Scan for the cell matching the given text and deliver its (x, y) coordinate at center. 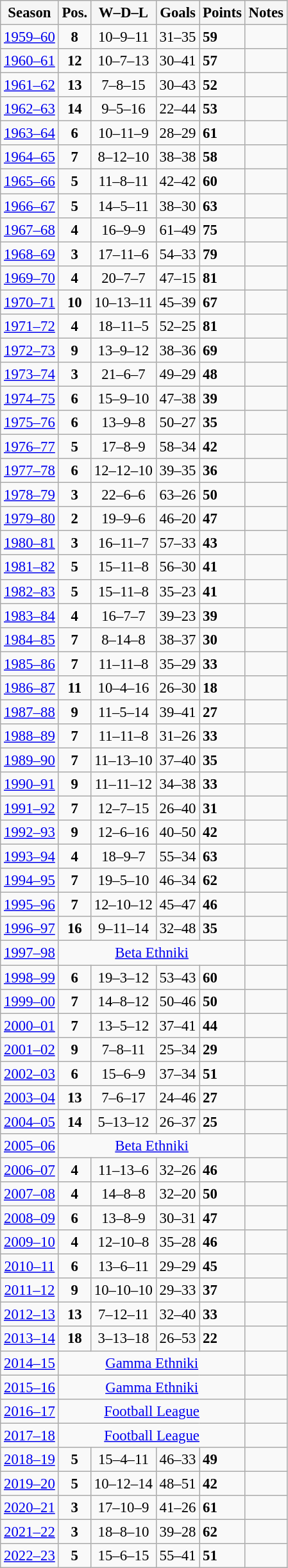
10–10–10 (124, 1290)
1968–69 (30, 254)
46–34 (178, 881)
35–29 (178, 664)
52–25 (178, 326)
1966–67 (30, 206)
32–48 (178, 929)
17–11–6 (124, 254)
9–5–16 (124, 109)
12 (74, 61)
1981–82 (30, 568)
16–9–9 (124, 230)
1995–96 (30, 905)
1975–76 (30, 423)
35–23 (178, 591)
50–46 (178, 1001)
2021–22 (30, 1531)
1972–73 (30, 350)
15–4–11 (124, 1460)
49–29 (178, 375)
11–13–10 (124, 760)
32–20 (178, 1194)
7–12–11 (124, 1315)
14–5–11 (124, 206)
1963–64 (30, 133)
34–38 (178, 784)
18–11–5 (124, 326)
7–8–11 (124, 1049)
1996–97 (30, 929)
2022–23 (30, 1556)
54–33 (178, 254)
2006–07 (30, 1170)
10 (74, 302)
1988–89 (30, 736)
2 (74, 519)
1967–68 (30, 230)
2011–12 (30, 1290)
43 (222, 543)
39–41 (178, 712)
2003–04 (30, 1098)
2004–05 (30, 1122)
38–37 (178, 639)
30–31 (178, 1218)
48 (222, 375)
22–44 (178, 109)
16 (74, 929)
1978–79 (30, 495)
13–9–12 (124, 350)
1997–98 (30, 953)
1986–87 (30, 688)
2008–09 (30, 1218)
31 (222, 809)
57–33 (178, 543)
Season (30, 13)
55–34 (178, 857)
30 (222, 639)
1973–74 (30, 375)
1974–75 (30, 398)
69 (222, 350)
2017–18 (30, 1435)
53–43 (178, 977)
2012–13 (30, 1315)
10–4–16 (124, 688)
2020–21 (30, 1508)
21–6–7 (124, 375)
47–15 (178, 278)
1971–72 (30, 326)
9–11–14 (124, 929)
18–8–10 (124, 1531)
12–12–10 (124, 471)
7–8–15 (124, 85)
11–5–14 (124, 712)
8–14–8 (124, 639)
1976–77 (30, 447)
55–41 (178, 1556)
47–38 (178, 398)
13–8–9 (124, 1218)
10–13–11 (124, 302)
1979–80 (30, 519)
42–42 (178, 181)
39–28 (178, 1531)
45–39 (178, 302)
29–29 (178, 1267)
19–5–10 (124, 881)
2001–02 (30, 1049)
2013–14 (30, 1339)
38–38 (178, 157)
3–13–18 (124, 1339)
44 (222, 1025)
26–30 (178, 688)
14–8–12 (124, 1001)
79 (222, 254)
22 (222, 1339)
37–40 (178, 760)
26–40 (178, 809)
2019–20 (30, 1483)
58–34 (178, 447)
39–23 (178, 616)
75 (222, 230)
19–9–6 (124, 519)
10–7–13 (124, 61)
17–8–9 (124, 447)
37 (222, 1290)
57 (222, 61)
41–26 (178, 1508)
26–37 (178, 1122)
10–12–14 (124, 1483)
1984–85 (30, 639)
31–35 (178, 37)
13–5–12 (124, 1025)
2016–17 (30, 1411)
15–9–10 (124, 398)
1983–84 (30, 616)
31–26 (178, 736)
45 (222, 1267)
17–10–9 (124, 1508)
1964–65 (30, 157)
37–41 (178, 1025)
1990–91 (30, 784)
11–8–11 (124, 181)
37–34 (178, 1074)
45–47 (178, 905)
1987–88 (30, 712)
15–6–9 (124, 1074)
30–41 (178, 61)
12–10–8 (124, 1242)
2005–06 (30, 1146)
1970–71 (30, 302)
2002–03 (30, 1074)
1959–60 (30, 37)
25 (222, 1122)
29 (222, 1049)
35–28 (178, 1242)
50–27 (178, 423)
1980–81 (30, 543)
1992–93 (30, 832)
53 (222, 109)
14–8–8 (124, 1194)
20–7–7 (124, 278)
2009–10 (30, 1242)
2014–15 (30, 1363)
46–33 (178, 1460)
39–35 (178, 471)
32–26 (178, 1170)
1999–00 (30, 1001)
63–26 (178, 495)
56–30 (178, 568)
16–7–7 (124, 616)
2000–01 (30, 1025)
1962–63 (30, 109)
1998–99 (30, 977)
29–33 (178, 1290)
32–40 (178, 1315)
11–13–6 (124, 1170)
26–53 (178, 1339)
15–6–15 (124, 1556)
Pos. (74, 13)
38–36 (178, 350)
48–51 (178, 1483)
38–30 (178, 206)
1977–78 (30, 471)
18–9–7 (124, 857)
22–6–6 (124, 495)
1982–83 (30, 591)
2010–11 (30, 1267)
1993–94 (30, 857)
13–6–11 (124, 1267)
25–34 (178, 1049)
W–D–L (124, 13)
46–20 (178, 519)
1960–61 (30, 61)
11 (74, 688)
1989–90 (30, 760)
1985–86 (30, 664)
2018–19 (30, 1460)
8–12–10 (124, 157)
52 (222, 85)
1969–70 (30, 278)
7–6–17 (124, 1098)
67 (222, 302)
11–11–12 (124, 784)
40–50 (178, 832)
1994–95 (30, 881)
1991–92 (30, 809)
1961–62 (30, 85)
2007–08 (30, 1194)
36 (222, 471)
24–46 (178, 1098)
12–10–12 (124, 905)
Notes (266, 13)
Points (222, 13)
30–43 (178, 85)
61–49 (178, 230)
12–7–15 (124, 809)
12–6–16 (124, 832)
10–9–11 (124, 37)
19–3–12 (124, 977)
16–11–7 (124, 543)
58 (222, 157)
49 (222, 1460)
59 (222, 37)
5–13–12 (124, 1122)
2015–16 (30, 1387)
1965–66 (30, 181)
13–9–8 (124, 423)
8 (74, 37)
Goals (178, 13)
10–11–9 (124, 133)
28–29 (178, 133)
